Detect which cell encompasses the target text, then output its (x, y) center coordinate. 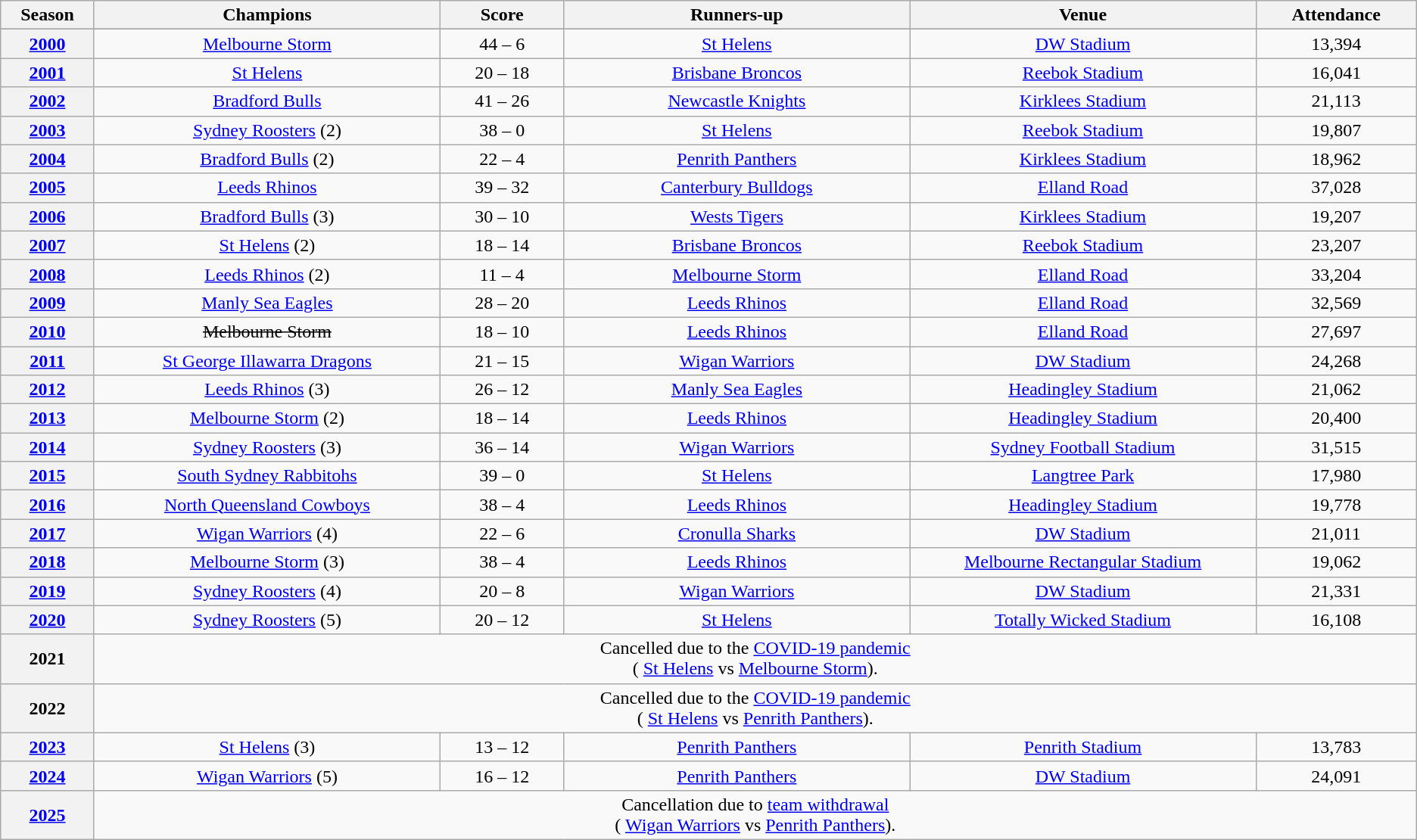
2017 (48, 534)
20 – 12 (503, 620)
St Helens (2) (266, 245)
19,062 (1336, 562)
2014 (48, 447)
2010 (48, 331)
2002 (48, 101)
30 – 10 (503, 216)
38 – 0 (503, 130)
39 – 32 (503, 188)
St Helens (3) (266, 747)
Wigan Warriors (4) (266, 534)
Penrith Stadium (1082, 747)
2003 (48, 130)
St George Illawarra Dragons (266, 361)
Canterbury Bulldogs (737, 188)
21,062 (1336, 390)
Leeds Rhinos (2) (266, 274)
19,807 (1336, 130)
39 – 0 (503, 476)
20 – 8 (503, 591)
21 – 15 (503, 361)
Cancellation due to team withdrawal( Wigan Warriors vs Penrith Panthers). (755, 814)
2004 (48, 159)
2007 (48, 245)
2018 (48, 562)
16,108 (1336, 620)
26 – 12 (503, 390)
22 – 4 (503, 159)
18,962 (1336, 159)
Bradford Bulls (3) (266, 216)
Bradford Bulls (266, 101)
Sydney Roosters (4) (266, 591)
32,569 (1336, 303)
Sydney Football Stadium (1082, 447)
Season (48, 15)
19,207 (1336, 216)
22 – 6 (503, 534)
Cancelled due to the COVID-19 pandemic( St Helens vs Melbourne Storm). (755, 658)
Sydney Roosters (2) (266, 130)
31,515 (1336, 447)
16 – 12 (503, 776)
Runners-up (737, 15)
2022 (48, 708)
21,331 (1336, 591)
18 – 10 (503, 331)
2006 (48, 216)
23,207 (1336, 245)
36 – 14 (503, 447)
2001 (48, 73)
2012 (48, 390)
16,041 (1336, 73)
Attendance (1336, 15)
2008 (48, 274)
44 – 6 (503, 44)
20,400 (1336, 418)
Venue (1082, 15)
2025 (48, 814)
Cancelled due to the COVID-19 pandemic( St Helens vs Penrith Panthers). (755, 708)
Langtree Park (1082, 476)
24,268 (1336, 361)
Leeds Rhinos (3) (266, 390)
Score (503, 15)
37,028 (1336, 188)
South Sydney Rabbitohs (266, 476)
27,697 (1336, 331)
Wests Tigers (737, 216)
Bradford Bulls (2) (266, 159)
Melbourne Rectangular Stadium (1082, 562)
2020 (48, 620)
28 – 20 (503, 303)
13,783 (1336, 747)
17,980 (1336, 476)
24,091 (1336, 776)
Wigan Warriors (5) (266, 776)
2000 (48, 44)
13,394 (1336, 44)
Newcastle Knights (737, 101)
Melbourne Storm (3) (266, 562)
2021 (48, 658)
21,113 (1336, 101)
13 – 12 (503, 747)
Champions (266, 15)
2019 (48, 591)
20 – 18 (503, 73)
19,778 (1336, 505)
Melbourne Storm (2) (266, 418)
2011 (48, 361)
33,204 (1336, 274)
2005 (48, 188)
2015 (48, 476)
2013 (48, 418)
2023 (48, 747)
Sydney Roosters (3) (266, 447)
2024 (48, 776)
Totally Wicked Stadium (1082, 620)
2016 (48, 505)
11 – 4 (503, 274)
Sydney Roosters (5) (266, 620)
Cronulla Sharks (737, 534)
2009 (48, 303)
North Queensland Cowboys (266, 505)
41 – 26 (503, 101)
21,011 (1336, 534)
